Extract the (X, Y) coordinate from the center of the cell holding the provided text.  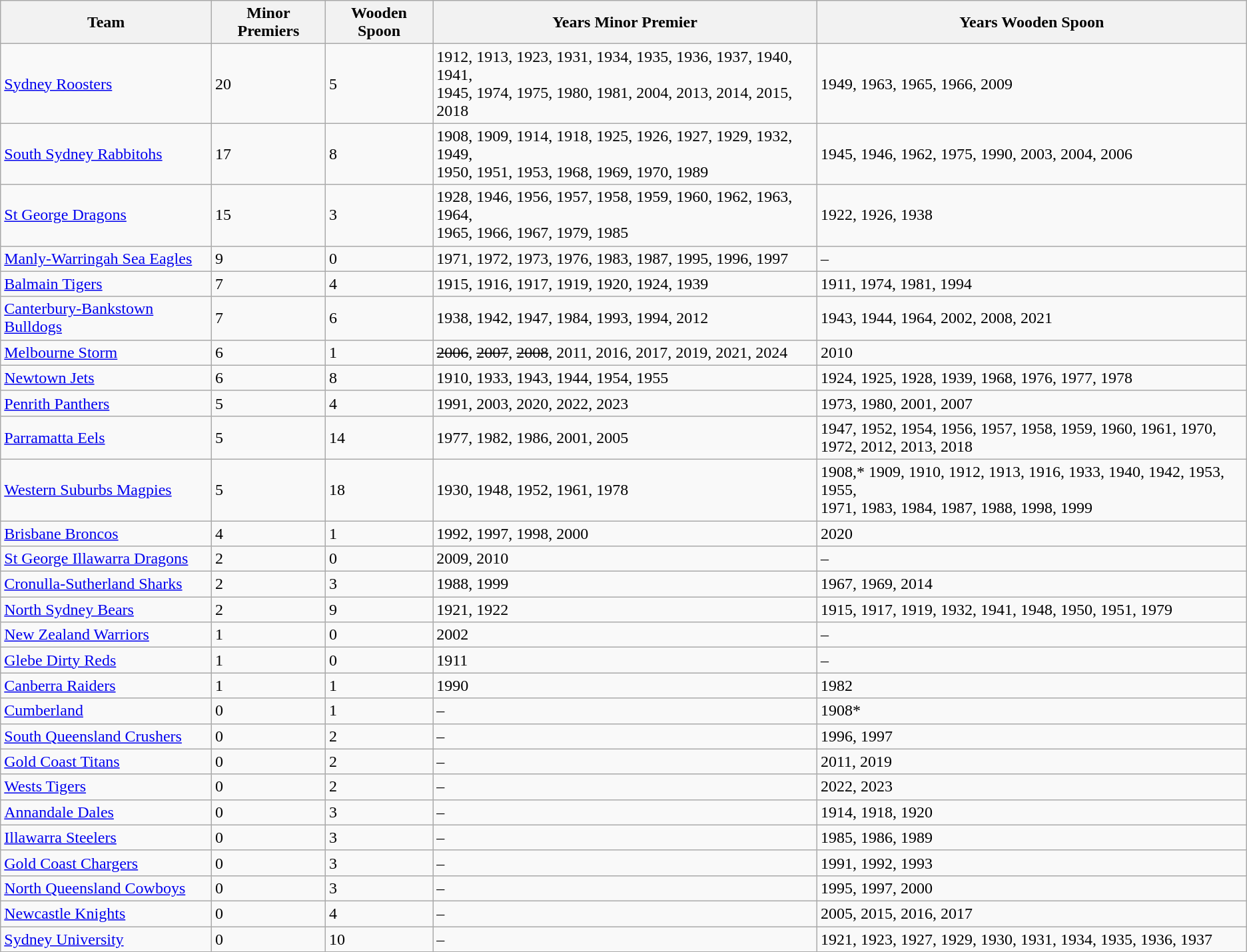
Years Minor Premier (625, 23)
1947, 1952, 1954, 1956, 1957, 1958, 1959, 1960, 1961, 1970,1972, 2012, 2013, 2018 (1031, 437)
Penrith Panthers (107, 403)
2020 (1031, 534)
Canberra Raiders (107, 686)
1988, 1999 (625, 584)
1910, 1933, 1943, 1944, 1954, 1955 (625, 378)
2011, 2019 (1031, 761)
1967, 1969, 2014 (1031, 584)
2010 (1031, 352)
St George Dragons (107, 215)
1991, 2003, 2020, 2022, 2023 (625, 403)
1992, 1997, 1998, 2000 (625, 534)
South Queensland Crushers (107, 736)
Sydney University (107, 939)
2005, 2015, 2016, 2017 (1031, 913)
2022, 2023 (1031, 787)
1928, 1946, 1956, 1957, 1958, 1959, 1960, 1962, 1963, 1964,1965, 1966, 1967, 1979, 1985 (625, 215)
1914, 1918, 1920 (1031, 812)
Glebe Dirty Reds (107, 660)
1977, 1982, 1986, 2001, 2005 (625, 437)
20 (268, 84)
1924, 1925, 1928, 1939, 1968, 1976, 1977, 1978 (1031, 378)
1945, 1946, 1962, 1975, 1990, 2003, 2004, 2006 (1031, 154)
1938, 1942, 1947, 1984, 1993, 1994, 2012 (625, 318)
1982 (1031, 686)
1985, 1986, 1989 (1031, 837)
1908* (1031, 711)
North Queensland Cowboys (107, 888)
1943, 1944, 1964, 2002, 2008, 2021 (1031, 318)
Newcastle Knights (107, 913)
1971, 1972, 1973, 1976, 1983, 1987, 1995, 1996, 1997 (625, 258)
1995, 1997, 2000 (1031, 888)
2002 (625, 635)
Years Wooden Spoon (1031, 23)
Wests Tigers (107, 787)
Balmain Tigers (107, 284)
Manly-Warringah Sea Eagles (107, 258)
North Sydney Bears (107, 610)
1973, 1980, 2001, 2007 (1031, 403)
2009, 2010 (625, 559)
Illawarra Steelers (107, 837)
2006, 2007, 2008, 2011, 2016, 2017, 2019, 2021, 2024 (625, 352)
1908,* 1909, 1910, 1912, 1913, 1916, 1933, 1940, 1942, 1953, 1955,1971, 1983, 1984, 1987, 1988, 1998, 1999 (1031, 490)
Team (107, 23)
1912, 1913, 1923, 1931, 1934, 1935, 1936, 1937, 1940, 1941,1945, 1974, 1975, 1980, 1981, 2004, 2013, 2014, 2015, 2018 (625, 84)
1915, 1917, 1919, 1932, 1941, 1948, 1950, 1951, 1979 (1031, 610)
1996, 1997 (1031, 736)
1921, 1923, 1927, 1929, 1930, 1931, 1934, 1935, 1936, 1937 (1031, 939)
1915, 1916, 1917, 1919, 1920, 1924, 1939 (625, 284)
Canterbury-Bankstown Bulldogs (107, 318)
1908, 1909, 1914, 1918, 1925, 1926, 1927, 1929, 1932, 1949,1950, 1951, 1953, 1968, 1969, 1970, 1989 (625, 154)
South Sydney Rabbitohs (107, 154)
10 (378, 939)
Cumberland (107, 711)
Sydney Roosters (107, 84)
1991, 1992, 1993 (1031, 863)
Western Suburbs Magpies (107, 490)
Annandale Dales (107, 812)
18 (378, 490)
Newtown Jets (107, 378)
1911, 1974, 1981, 1994 (1031, 284)
Cronulla-Sutherland Sharks (107, 584)
Minor Premiers (268, 23)
1911 (625, 660)
1930, 1948, 1952, 1961, 1978 (625, 490)
15 (268, 215)
14 (378, 437)
Gold Coast Chargers (107, 863)
New Zealand Warriors (107, 635)
Melbourne Storm (107, 352)
1949, 1963, 1965, 1966, 2009 (1031, 84)
1922, 1926, 1938 (1031, 215)
Gold Coast Titans (107, 761)
1990 (625, 686)
Wooden Spoon (378, 23)
St George Illawarra Dragons (107, 559)
Parramatta Eels (107, 437)
17 (268, 154)
1921, 1922 (625, 610)
Brisbane Broncos (107, 534)
